Output the (x, y) coordinate of the center of the cell containing the given text.  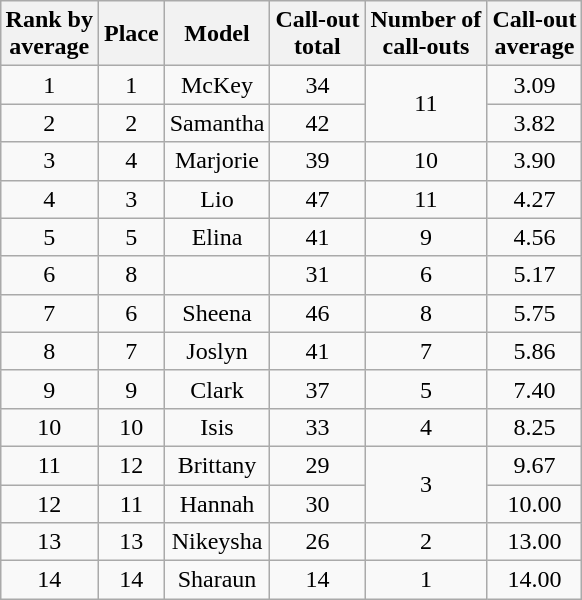
13.00 (534, 542)
42 (318, 123)
26 (318, 542)
39 (318, 161)
Brittany (217, 465)
Sheena (217, 313)
Isis (217, 427)
Rank byaverage (49, 34)
8.25 (534, 427)
Marjorie (217, 161)
Elina (217, 237)
Place (131, 34)
31 (318, 275)
Clark (217, 389)
Lio (217, 199)
5.75 (534, 313)
47 (318, 199)
Hannah (217, 503)
Sharaun (217, 580)
9.67 (534, 465)
4.56 (534, 237)
46 (318, 313)
5.17 (534, 275)
3.90 (534, 161)
Joslyn (217, 351)
29 (318, 465)
7.40 (534, 389)
Model (217, 34)
33 (318, 427)
3.09 (534, 85)
Samantha (217, 123)
5.86 (534, 351)
Call-outaverage (534, 34)
4.27 (534, 199)
McKey (217, 85)
Number ofcall-outs (426, 34)
Nikeysha (217, 542)
30 (318, 503)
3.82 (534, 123)
10.00 (534, 503)
14.00 (534, 580)
37 (318, 389)
34 (318, 85)
Call-outtotal (318, 34)
